Locate the cell with the specified text and output its (X, Y) center coordinate. 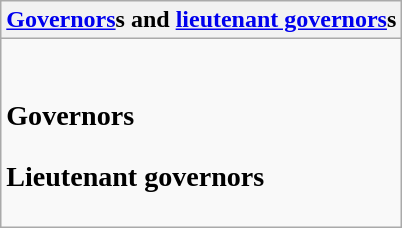
Governorss and lieutenant governorss (202, 20)
GovernorsLieutenant governors (202, 133)
